Detect which cell encompasses the target text, then output its (x, y) center coordinate. 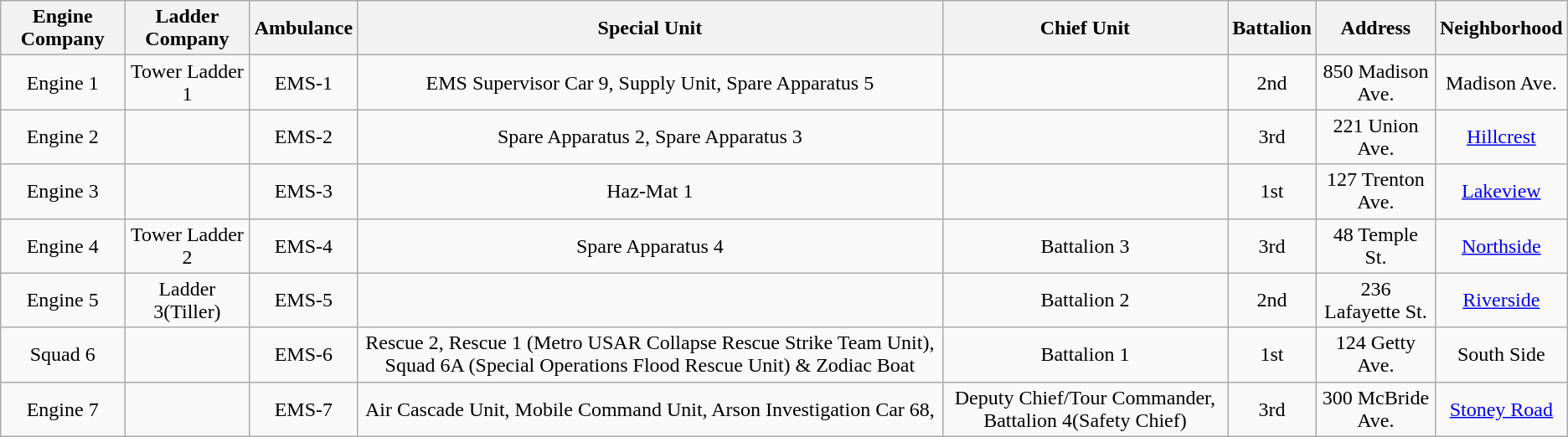
Air Cascade Unit, Mobile Command Unit, Arson Investigation Car 68, (650, 409)
EMS-5 (303, 300)
Ladder Company (188, 28)
Ambulance (303, 28)
Madison Ave. (1501, 82)
236 Lafayette St. (1375, 300)
Battalion 3 (1085, 246)
Engine 4 (63, 246)
221 Union Ave. (1375, 137)
Hillcrest (1501, 137)
Tower Ladder 1 (188, 82)
EMS-7 (303, 409)
Rescue 2, Rescue 1 (Metro USAR Collapse Rescue Strike Team Unit), Squad 6A (Special Operations Flood Rescue Unit) & Zodiac Boat (650, 355)
Engine Company (63, 28)
300 McBride Ave. (1375, 409)
124 Getty Ave. (1375, 355)
Northside (1501, 246)
Battalion (1272, 28)
48 Temple St. (1375, 246)
Riverside (1501, 300)
Spare Apparatus 4 (650, 246)
South Side (1501, 355)
Engine 5 (63, 300)
Spare Apparatus 2, Spare Apparatus 3 (650, 137)
Engine 3 (63, 191)
Battalion 2 (1085, 300)
EMS Supervisor Car 9, Supply Unit, Spare Apparatus 5 (650, 82)
Special Unit (650, 28)
Address (1375, 28)
Engine 1 (63, 82)
Battalion 1 (1085, 355)
EMS-4 (303, 246)
Squad 6 (63, 355)
EMS-6 (303, 355)
Deputy Chief/Tour Commander, Battalion 4(Safety Chief) (1085, 409)
127 Trenton Ave. (1375, 191)
Engine 7 (63, 409)
Lakeview (1501, 191)
Stoney Road (1501, 409)
Engine 2 (63, 137)
Haz-Mat 1 (650, 191)
EMS-1 (303, 82)
Chief Unit (1085, 28)
Ladder 3(Tiller) (188, 300)
Tower Ladder 2 (188, 246)
Neighborhood (1501, 28)
EMS-2 (303, 137)
EMS-3 (303, 191)
850 Madison Ave. (1375, 82)
